Locate the cell with the specified text and output its [x, y] center coordinate. 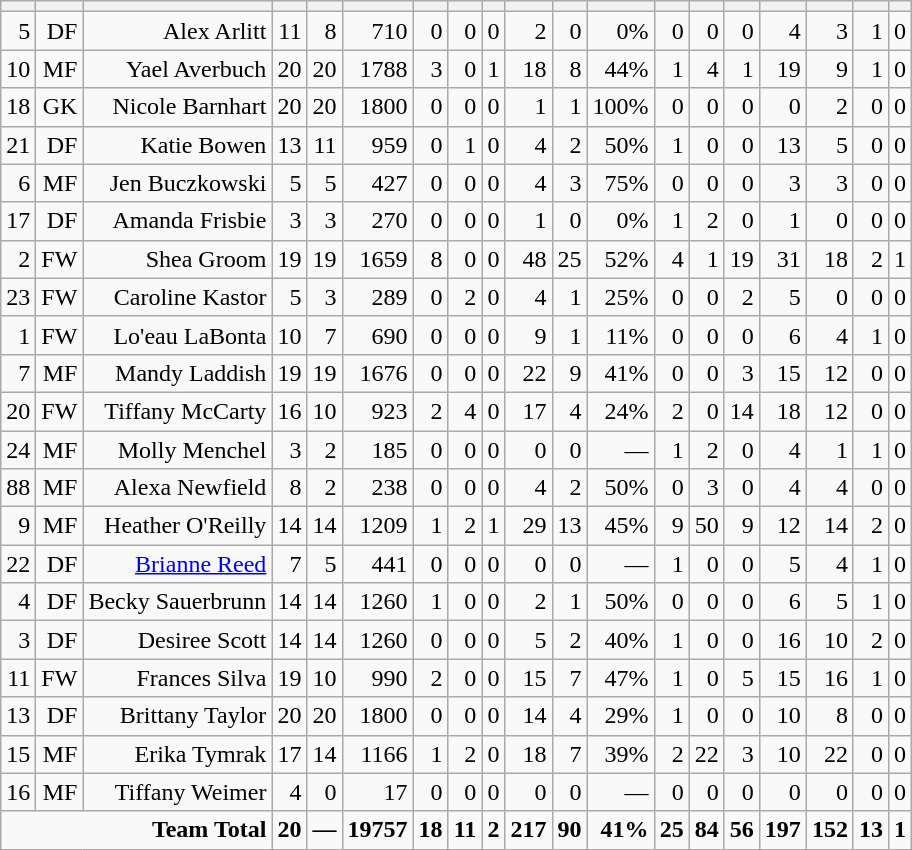
75% [620, 183]
Team Total [136, 830]
39% [620, 754]
1788 [378, 69]
152 [830, 830]
Jen Buczkowski [178, 183]
185 [378, 449]
52% [620, 259]
441 [378, 564]
Yael Averbuch [178, 69]
Lo'eau LaBonta [178, 335]
88 [18, 488]
1676 [378, 373]
100% [620, 107]
Becky Sauerbrunn [178, 602]
19757 [378, 830]
Alexa Newfield [178, 488]
Heather O'Reilly [178, 526]
84 [706, 830]
1659 [378, 259]
Frances Silva [178, 678]
50 [706, 526]
990 [378, 678]
427 [378, 183]
Mandy Laddish [178, 373]
24% [620, 411]
Katie Bowen [178, 145]
Alex Arlitt [178, 31]
31 [782, 259]
Desiree Scott [178, 640]
Shea Groom [178, 259]
Tiffany Weimer [178, 792]
238 [378, 488]
Nicole Barnhart [178, 107]
21 [18, 145]
Amanda Frisbie [178, 221]
45% [620, 526]
Caroline Kastor [178, 297]
Tiffany McCarty [178, 411]
Brianne Reed [178, 564]
923 [378, 411]
29 [528, 526]
270 [378, 221]
90 [570, 830]
217 [528, 830]
GK [60, 107]
959 [378, 145]
Brittany Taylor [178, 716]
Molly Menchel [178, 449]
197 [782, 830]
23 [18, 297]
24 [18, 449]
Erika Tymrak [178, 754]
29% [620, 716]
47% [620, 678]
25% [620, 297]
690 [378, 335]
710 [378, 31]
48 [528, 259]
56 [742, 830]
11% [620, 335]
1209 [378, 526]
289 [378, 297]
40% [620, 640]
1166 [378, 754]
44% [620, 69]
